Extract the (x, y) coordinate from the center of the cell holding the provided text.  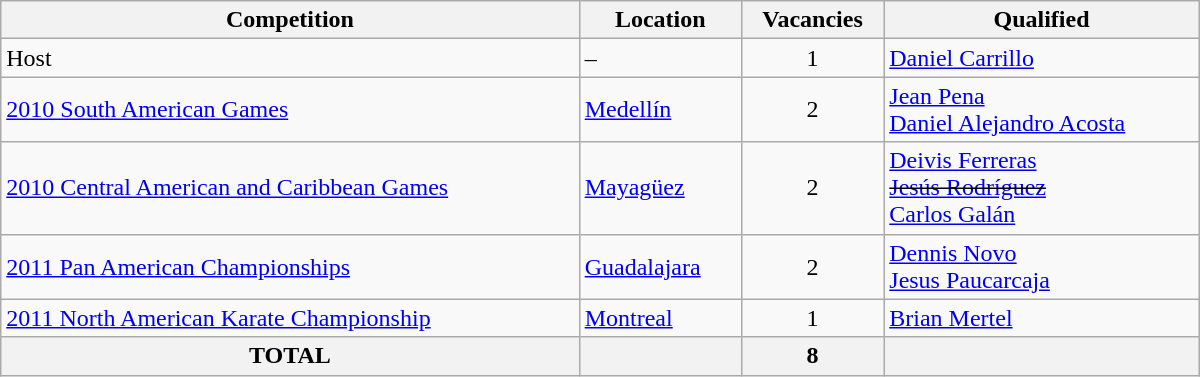
– (660, 58)
Jean Pena Daniel Alejandro Acosta (1042, 110)
Location (660, 20)
Guadalajara (660, 266)
Host (290, 58)
Daniel Carrillo (1042, 58)
Competition (290, 20)
Dennis Novo Jesus Paucarcaja (1042, 266)
Montreal (660, 318)
TOTAL (290, 356)
Mayagüez (660, 188)
2010 Central American and Caribbean Games (290, 188)
Qualified (1042, 20)
8 (812, 356)
Deivis Ferreras Jesús Rodríguez Carlos Galán (1042, 188)
Brian Mertel (1042, 318)
2010 South American Games (290, 110)
2011 North American Karate Championship (290, 318)
2011 Pan American Championships (290, 266)
Vacancies (812, 20)
Medellín (660, 110)
